Locate the cell with the specified text and output its (x, y) center coordinate. 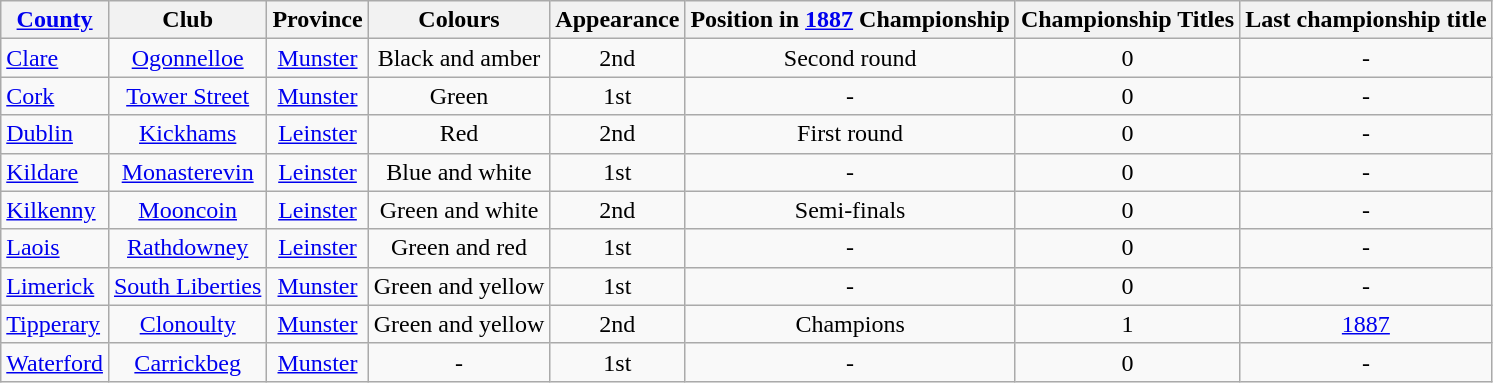
Laois (55, 248)
Green (459, 96)
Blue and white (459, 172)
1887 (1366, 324)
Ogonnelloe (187, 58)
Semi-finals (850, 210)
County (55, 20)
Second round (850, 58)
Kickhams (187, 134)
Tower Street (187, 96)
South Liberties (187, 286)
Colours (459, 20)
Red (459, 134)
Last championship title (1366, 20)
Waterford (55, 362)
Clonoulty (187, 324)
Kilkenny (55, 210)
Championship Titles (1127, 20)
Limerick (55, 286)
Black and amber (459, 58)
Tipperary (55, 324)
Position in 1887 Championship (850, 20)
First round (850, 134)
Mooncoin (187, 210)
Province (318, 20)
Rathdowney (187, 248)
Kildare (55, 172)
Cork (55, 96)
Champions (850, 324)
Club (187, 20)
Carrickbeg (187, 362)
1 (1127, 324)
Green and white (459, 210)
Dublin (55, 134)
Green and red (459, 248)
Monasterevin (187, 172)
Appearance (618, 20)
Clare (55, 58)
